Determine the [X, Y] coordinate at the center of the cell enclosing the given text.  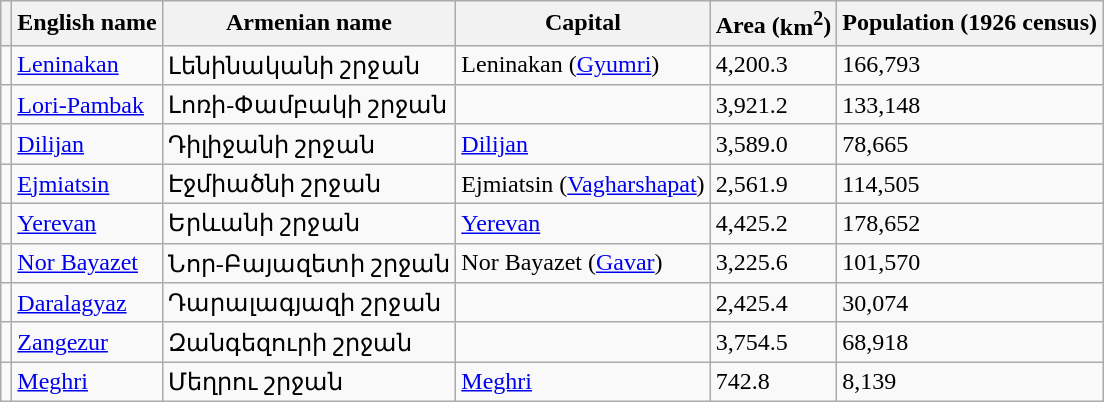
Մեղրու շրջան [309, 382]
3,921.2 [774, 105]
3,225.6 [774, 263]
178,652 [970, 224]
Armenian name [309, 24]
68,918 [970, 342]
133,148 [970, 105]
2,561.9 [774, 184]
Դիլիջանի շրջան [309, 144]
Դարալագյազի շրջան [309, 303]
30,074 [970, 303]
4,200.3 [774, 65]
Լենինականի շրջան [309, 65]
Area (km2) [774, 24]
Ejmiatsin (Vagharshapat) [583, 184]
Nor Bayazet [87, 263]
114,505 [970, 184]
3,754.5 [774, 342]
Leninakan [87, 65]
8,139 [970, 382]
Capital [583, 24]
2,425.4 [774, 303]
166,793 [970, 65]
78,665 [970, 144]
Leninakan (Gyumri) [583, 65]
742.8 [774, 382]
Lori-Pambak [87, 105]
Zangezur [87, 342]
Նոր-Բայազետի շրջան [309, 263]
Population (1926 census) [970, 24]
Nor Bayazet (Gavar) [583, 263]
101,570 [970, 263]
Լոռի-Փամբակի շրջան [309, 105]
Երևանի շրջան [309, 224]
Զանգեզուրի շրջան [309, 342]
Ejmiatsin [87, 184]
4,425.2 [774, 224]
Daralagyaz [87, 303]
English name [87, 24]
Էջմիածնի շրջան [309, 184]
3,589.0 [774, 144]
